Output the (x, y) coordinate of the center of the cell containing the given text.  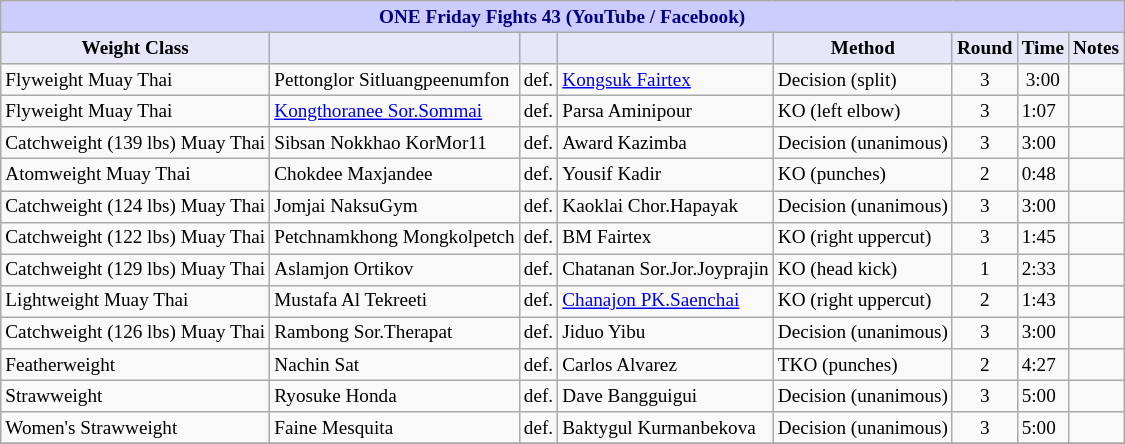
Dave Bangguigui (666, 396)
Weight Class (136, 48)
Atomweight Muay Thai (136, 175)
TKO (punches) (862, 365)
1:07 (1042, 111)
Faine Mesquita (395, 428)
Method (862, 48)
Strawweight (136, 396)
Jomjai NaksuGym (395, 206)
Catchweight (139 lbs) Muay Thai (136, 143)
Kongsuk Fairtex (666, 80)
Baktygul Kurmanbekova (666, 428)
Decision (split) (862, 80)
Lightweight Muay Thai (136, 301)
1:43 (1042, 301)
1:45 (1042, 238)
Time (1042, 48)
Featherweight (136, 365)
Mustafa Al Tekreeti (395, 301)
Yousif Kadir (666, 175)
KO (head kick) (862, 270)
0:48 (1042, 175)
Ryosuke Honda (395, 396)
Notes (1096, 48)
Nachin Sat (395, 365)
KO (left elbow) (862, 111)
Catchweight (124 lbs) Muay Thai (136, 206)
Kaoklai Chor.Hapayak (666, 206)
Jiduo Yibu (666, 333)
Aslamjon Ortikov (395, 270)
2:33 (1042, 270)
Petchnamkhong Mongkolpetch (395, 238)
Chokdee Maxjandee (395, 175)
Women's Strawweight (136, 428)
Catchweight (126 lbs) Muay Thai (136, 333)
4:27 (1042, 365)
Round (984, 48)
Rambong Sor.Therapat (395, 333)
Sibsan Nokkhao KorMor11 (395, 143)
Award Kazimba (666, 143)
ONE Friday Fights 43 (YouTube / Facebook) (562, 17)
Carlos Alvarez (666, 365)
Chatanan Sor.Jor.Joyprajin (666, 270)
Parsa Aminipour (666, 111)
1 (984, 270)
Catchweight (122 lbs) Muay Thai (136, 238)
Kongthoranee Sor.Sommai (395, 111)
Chanajon PK.Saenchai (666, 301)
BM Fairtex (666, 238)
Pettonglor Sitluangpeenumfon (395, 80)
KO (punches) (862, 175)
Catchweight (129 lbs) Muay Thai (136, 270)
